Return (X, Y) of the center of cell containing provided text 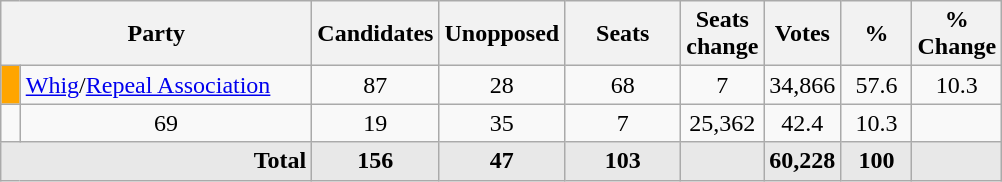
42.4 (802, 123)
Total (156, 161)
Unopposed (502, 34)
156 (376, 161)
Whig/Repeal Association (166, 85)
Seats change (722, 34)
60,228 (802, 161)
Party (156, 34)
34,866 (802, 85)
103 (623, 161)
57.6 (876, 85)
35 (502, 123)
100 (876, 161)
87 (376, 85)
% (876, 34)
Seats (623, 34)
28 (502, 85)
Votes (802, 34)
47 (502, 161)
25,362 (722, 123)
69 (166, 123)
Candidates (376, 34)
% Change (957, 34)
68 (623, 85)
19 (376, 123)
